Return the [X, Y] coordinate for the center point of the cell that contains the specified text.  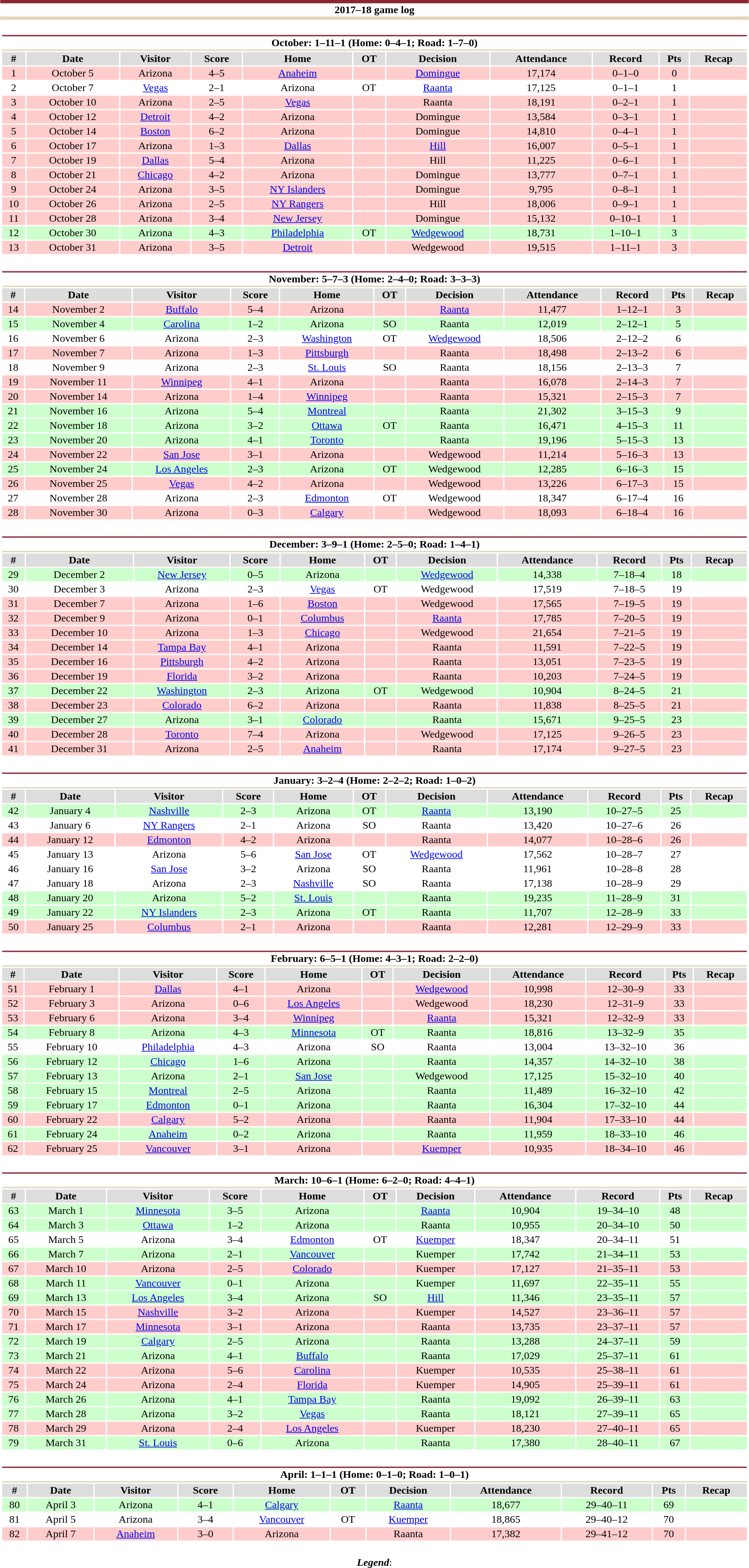
22–35–11 [618, 1283]
54 [13, 1032]
12–30–9 [625, 989]
18,816 [538, 1032]
8–25–5 [629, 705]
49 [13, 913]
November 16 [78, 411]
October 5 [73, 73]
November 30 [78, 512]
23–37–11 [618, 1327]
3–0 [205, 1534]
March 24 [66, 1385]
January 16 [70, 869]
15,671 [547, 720]
11,225 [541, 161]
81 [15, 1520]
14 [13, 309]
9–26–5 [629, 734]
December 28 [79, 734]
0–5 [255, 575]
0–2 [241, 1134]
11,214 [552, 454]
7–23–5 [629, 662]
17,785 [547, 618]
26–39–11 [618, 1399]
13,288 [525, 1341]
12,281 [538, 927]
March 17 [66, 1327]
13,584 [541, 117]
32 [13, 618]
February 25 [71, 1148]
November 18 [78, 425]
41 [13, 749]
February 15 [71, 1090]
October 17 [73, 146]
February 12 [71, 1061]
6–17–4 [632, 498]
12–32–9 [625, 1018]
16,078 [552, 382]
11,707 [538, 913]
12–29–9 [624, 927]
February 22 [71, 1119]
December 3 [79, 589]
6–16–3 [632, 469]
February 6 [71, 1018]
November 7 [78, 353]
October 28 [73, 219]
2 [14, 88]
11,346 [525, 1298]
April 7 [61, 1534]
7–21–5 [629, 633]
10–28–9 [624, 884]
7–20–5 [629, 618]
February 17 [71, 1105]
34 [13, 647]
17,562 [538, 855]
10–28–8 [624, 869]
23–36–11 [618, 1312]
8 [14, 175]
February 8 [71, 1032]
14–32–10 [625, 1061]
10,535 [525, 1370]
17,565 [547, 604]
12,019 [552, 324]
7–19–5 [629, 604]
29–40–12 [607, 1520]
12 [14, 233]
November 9 [78, 367]
14,527 [525, 1312]
60 [13, 1119]
February 13 [71, 1076]
10,955 [525, 1225]
7–22–5 [629, 647]
2–13–3 [632, 367]
March 22 [66, 1370]
11,838 [547, 705]
0–6–1 [625, 161]
19,235 [538, 898]
January 25 [70, 927]
23–35–11 [618, 1298]
19,196 [552, 440]
0–3–1 [625, 117]
2–12–2 [632, 338]
73 [13, 1356]
14,905 [525, 1385]
74 [13, 1370]
10–28–6 [624, 840]
75 [13, 1385]
January 6 [70, 826]
10,935 [538, 1148]
March 31 [66, 1443]
November 14 [78, 396]
29–40–11 [607, 1505]
25–39–11 [618, 1385]
November 22 [78, 454]
16,007 [541, 146]
16–32–10 [625, 1090]
18,121 [525, 1414]
November 25 [78, 483]
2017–18 game log [374, 10]
21,654 [547, 633]
52 [13, 1003]
15,132 [541, 219]
68 [13, 1283]
66 [13, 1254]
77 [13, 1414]
19,092 [525, 1399]
7–18–5 [629, 589]
12–31–9 [625, 1003]
18–34–10 [625, 1148]
10,203 [547, 676]
28–40–11 [618, 1443]
37 [13, 691]
11,489 [538, 1090]
21,302 [552, 411]
9–25–5 [629, 720]
0 [674, 73]
5–16–3 [632, 454]
2–12–1 [632, 324]
0–4–1 [625, 132]
17,742 [525, 1254]
14,077 [538, 840]
October 26 [73, 204]
18,731 [541, 233]
4 [14, 117]
12,285 [552, 469]
11,961 [538, 869]
78 [13, 1428]
13,777 [541, 175]
March 7 [66, 1254]
April: 1–1–1 (Home: 0–1–0; Road: 1–0–1) [374, 1474]
10–27–6 [624, 826]
24 [13, 454]
19–34–10 [618, 1211]
March 26 [66, 1399]
October 14 [73, 132]
December 16 [79, 662]
10–28–7 [624, 855]
18,191 [541, 102]
March 10 [66, 1269]
20–34–10 [618, 1225]
25–38–11 [618, 1370]
6–17–3 [632, 483]
January 18 [70, 884]
13,226 [552, 483]
October 19 [73, 161]
19,515 [541, 248]
March 19 [66, 1341]
October 21 [73, 175]
December 27 [79, 720]
14,810 [541, 132]
November 28 [78, 498]
11,697 [525, 1283]
January 20 [70, 898]
11,904 [538, 1119]
17,127 [525, 1269]
7–18–4 [629, 575]
December 7 [79, 604]
1–4 [255, 396]
December 9 [79, 618]
76 [13, 1399]
March 3 [66, 1225]
February: 6–5–1 (Home: 4–3–1; Road: 2–2–0) [374, 959]
17–32–10 [625, 1105]
11,591 [547, 647]
13,420 [538, 826]
13–32–10 [625, 1047]
0–5–1 [625, 146]
20–34–11 [618, 1240]
13,051 [547, 662]
22 [13, 425]
79 [13, 1443]
62 [13, 1148]
18,156 [552, 367]
11–28–9 [624, 898]
March: 10–6–1 (Home: 6–2–0; Road: 4–4–1) [374, 1181]
0–1–0 [625, 73]
56 [13, 1061]
December 23 [79, 705]
2–15–3 [632, 396]
December 22 [79, 691]
0–7–1 [625, 175]
43 [13, 826]
18,006 [541, 204]
11,477 [552, 309]
December 19 [79, 676]
0–8–1 [625, 190]
0–10–1 [625, 219]
18,865 [506, 1520]
January 13 [70, 855]
18,677 [506, 1505]
December: 3–9–1 (Home: 2–5–0; Road: 1–4–1) [374, 545]
1–12–1 [632, 309]
December 10 [79, 633]
17,382 [506, 1534]
13,190 [538, 811]
1–11–1 [625, 248]
9–27–5 [629, 749]
13–32–9 [625, 1032]
October 7 [73, 88]
1–10–1 [625, 233]
5–15–3 [632, 440]
10–27–5 [624, 811]
10 [14, 204]
0–3 [255, 512]
82 [15, 1534]
November 2 [78, 309]
17,029 [525, 1356]
7–24–5 [629, 676]
45 [13, 855]
18,093 [552, 512]
March 13 [66, 1298]
November 11 [78, 382]
0–1–1 [625, 88]
March 28 [66, 1414]
4–5 [217, 73]
27–39–11 [618, 1414]
0–2–1 [625, 102]
29–41–12 [607, 1534]
October 12 [73, 117]
October: 1–11–1 (Home: 0–4–1; Road: 1–7–0) [374, 43]
16,304 [538, 1105]
72 [13, 1341]
November: 5–7–3 (Home: 2–4–0; Road: 3–3–3) [374, 279]
21–35–11 [618, 1269]
16,471 [552, 425]
October 30 [73, 233]
11,959 [538, 1134]
February 24 [71, 1134]
71 [13, 1327]
8–24–5 [629, 691]
21–34–11 [618, 1254]
February 3 [71, 1003]
17,380 [525, 1443]
18,498 [552, 353]
24–37–11 [618, 1341]
18,506 [552, 338]
27–40–11 [618, 1428]
January: 3–2–4 (Home: 2–2–2; Road: 1–0–2) [374, 780]
0–9–1 [625, 204]
12–28–9 [624, 913]
2–13–2 [632, 353]
March 29 [66, 1428]
October 24 [73, 190]
February 1 [71, 989]
17–33–10 [625, 1119]
47 [13, 884]
15–32–10 [625, 1076]
17,519 [547, 589]
10,998 [538, 989]
14,357 [538, 1061]
13,004 [538, 1047]
3–15–3 [632, 411]
17,138 [538, 884]
80 [15, 1505]
13,735 [525, 1327]
18–33–10 [625, 1134]
14,338 [547, 575]
November 20 [78, 440]
October 10 [73, 102]
9,795 [541, 190]
October 31 [73, 248]
April 5 [61, 1520]
November 24 [78, 469]
7–4 [255, 734]
November 4 [78, 324]
6–18–4 [632, 512]
17 [13, 353]
December 14 [79, 647]
March 11 [66, 1283]
25–37–11 [618, 1356]
March 5 [66, 1240]
January 22 [70, 913]
November 6 [78, 338]
2–14–3 [632, 382]
20 [13, 396]
February 10 [71, 1047]
March 15 [66, 1312]
March 1 [66, 1211]
4–15–3 [632, 425]
December 2 [79, 575]
March 21 [66, 1356]
58 [13, 1090]
64 [13, 1225]
30 [13, 589]
January 12 [70, 840]
January 4 [70, 811]
April 3 [61, 1505]
December 31 [79, 749]
39 [13, 720]
